Detect which cell encompasses the target text, then output its (x, y) center coordinate. 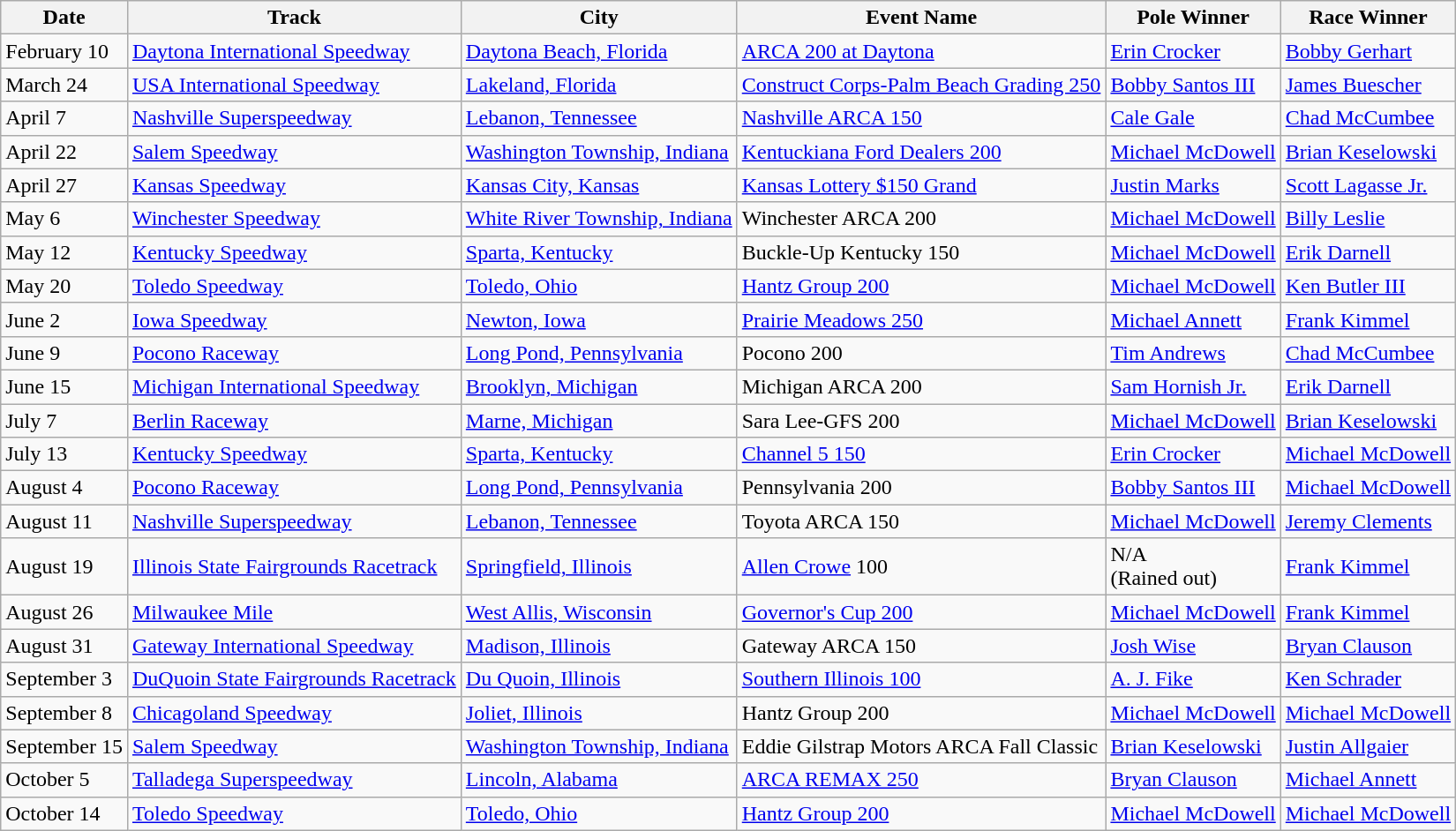
February 10 (64, 51)
Channel 5 150 (921, 454)
Kansas Speedway (294, 185)
Michigan ARCA 200 (921, 386)
Milwaukee Mile (294, 612)
June 2 (64, 319)
Date (64, 18)
April 22 (64, 152)
April 7 (64, 118)
Talladega Superspeedway (294, 780)
August 26 (64, 612)
Billy Leslie (1368, 219)
Daytona International Speedway (294, 51)
Pole Winner (1193, 18)
Allen Crowe 100 (921, 566)
September 15 (64, 746)
August 19 (64, 566)
N/A(Rained out) (1193, 566)
May 20 (64, 286)
Illinois State Fairgrounds Racetrack (294, 566)
Southern Illinois 100 (921, 679)
West Allis, Wisconsin (598, 612)
Michigan International Speedway (294, 386)
Springfield, Illinois (598, 566)
April 27 (64, 185)
March 24 (64, 85)
Sara Lee-GFS 200 (921, 421)
Track (294, 18)
Kansas City, Kansas (598, 185)
Pocono 200 (921, 353)
May 12 (64, 252)
June 15 (64, 386)
Cale Gale (1193, 118)
Newton, Iowa (598, 319)
July 7 (64, 421)
Lincoln, Alabama (598, 780)
Gateway International Speedway (294, 646)
DuQuoin State Fairgrounds Racetrack (294, 679)
October 5 (64, 780)
September 8 (64, 713)
August 31 (64, 646)
Construct Corps-Palm Beach Grading 250 (921, 85)
Jeremy Clements (1368, 521)
Justin Allgaier (1368, 746)
May 6 (64, 219)
Pennsylvania 200 (921, 488)
Madison, Illinois (598, 646)
Daytona Beach, Florida (598, 51)
July 13 (64, 454)
White River Township, Indiana (598, 219)
October 14 (64, 813)
Prairie Meadows 250 (921, 319)
USA International Speedway (294, 85)
Joliet, Illinois (598, 713)
Tim Andrews (1193, 353)
June 9 (64, 353)
Du Quoin, Illinois (598, 679)
August 11 (64, 521)
Nashville ARCA 150 (921, 118)
Bobby Gerhart (1368, 51)
Berlin Raceway (294, 421)
City (598, 18)
ARCA 200 at Daytona (921, 51)
Kansas Lottery $150 Grand (921, 185)
September 3 (64, 679)
Marne, Michigan (598, 421)
Winchester ARCA 200 (921, 219)
Justin Marks (1193, 185)
Gateway ARCA 150 (921, 646)
Lakeland, Florida (598, 85)
August 4 (64, 488)
Kentuckiana Ford Dealers 200 (921, 152)
Scott Lagasse Jr. (1368, 185)
ARCA REMAX 250 (921, 780)
Ken Butler III (1368, 286)
A. J. Fike (1193, 679)
Ken Schrader (1368, 679)
Brooklyn, Michigan (598, 386)
Winchester Speedway (294, 219)
Event Name (921, 18)
Sam Hornish Jr. (1193, 386)
Toyota ARCA 150 (921, 521)
Eddie Gilstrap Motors ARCA Fall Classic (921, 746)
Buckle-Up Kentucky 150 (921, 252)
Race Winner (1368, 18)
Iowa Speedway (294, 319)
Chicagoland Speedway (294, 713)
Josh Wise (1193, 646)
Governor's Cup 200 (921, 612)
James Buescher (1368, 85)
